Identify which cell holds the provided text, then report its (x, y) central coordinate. 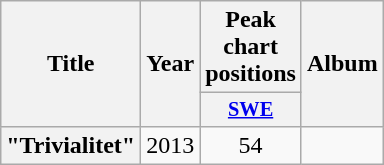
"Trivialitet" (71, 145)
Album (342, 64)
Year (170, 64)
2013 (170, 145)
Peak chart positions (251, 47)
Title (71, 64)
SWE (251, 110)
54 (251, 145)
